Extract the [x, y] coordinate from the center of the cell holding the provided text.  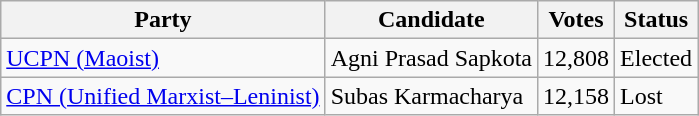
UCPN (Maoist) [163, 58]
Votes [576, 20]
12,808 [576, 58]
Subas Karmacharya [431, 96]
Candidate [431, 20]
Lost [656, 96]
Party [163, 20]
Agni Prasad Sapkota [431, 58]
Status [656, 20]
Elected [656, 58]
CPN (Unified Marxist–Leninist) [163, 96]
12,158 [576, 96]
